Scan for the cell matching the given text and deliver its (x, y) coordinate at center. 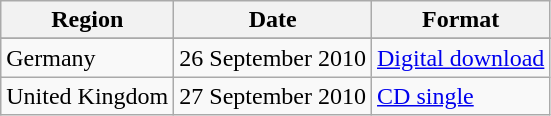
Date (273, 20)
Region (88, 20)
CD single (461, 96)
Germany (88, 58)
Format (461, 20)
Digital download (461, 58)
27 September 2010 (273, 96)
26 September 2010 (273, 58)
United Kingdom (88, 96)
